Return the (X, Y) coordinate for the center point of the cell that contains the specified text.  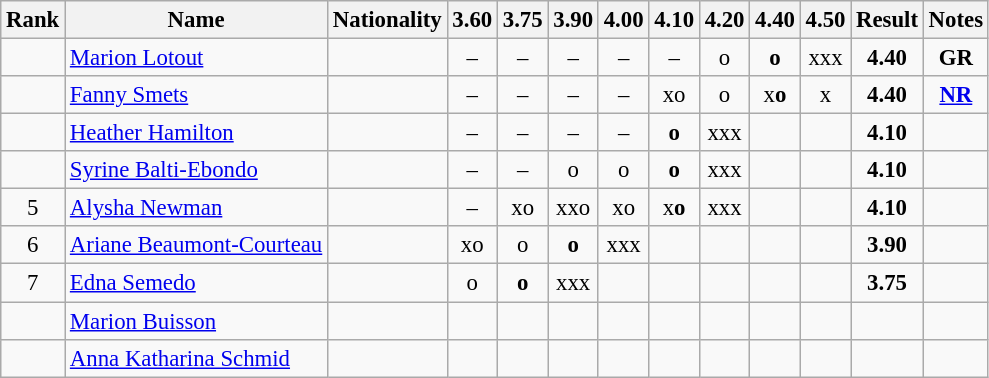
5 (33, 208)
Alysha Newman (196, 208)
Marion Lotout (196, 58)
Marion Buisson (196, 321)
x (825, 95)
4.00 (623, 20)
Name (196, 20)
Fanny Smets (196, 95)
4.50 (825, 20)
Ariane Beaumont-Courteau (196, 245)
Edna Semedo (196, 283)
7 (33, 283)
Heather Hamilton (196, 133)
6 (33, 245)
3.60 (472, 20)
GR (956, 58)
xxo (573, 208)
Result (888, 20)
4.20 (724, 20)
Syrine Balti-Ebondo (196, 170)
Nationality (388, 20)
Anna Katharina Schmid (196, 358)
NR (956, 95)
Notes (956, 20)
Rank (33, 20)
